Return (x, y) of the center of cell containing provided text 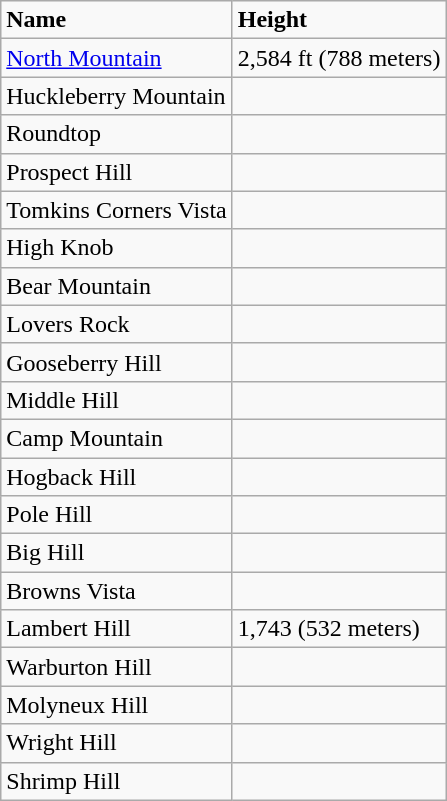
Huckleberry Mountain (116, 96)
Warburton Hill (116, 667)
Bear Mountain (116, 286)
Shrimp Hill (116, 781)
2,584 ft (788 meters) (339, 58)
Prospect Hill (116, 172)
Camp Mountain (116, 438)
1,743 (532 meters) (339, 629)
Name (116, 20)
Pole Hill (116, 515)
Wright Hill (116, 743)
North Mountain (116, 58)
Roundtop (116, 134)
Tomkins Corners Vista (116, 210)
Hogback Hill (116, 477)
Molyneux Hill (116, 705)
Gooseberry Hill (116, 362)
Lovers Rock (116, 324)
Middle Hill (116, 400)
Browns Vista (116, 591)
High Knob (116, 248)
Height (339, 20)
Big Hill (116, 553)
Lambert Hill (116, 629)
